Find where the given text appears and provide that cell's center as [X, Y] coordinate. 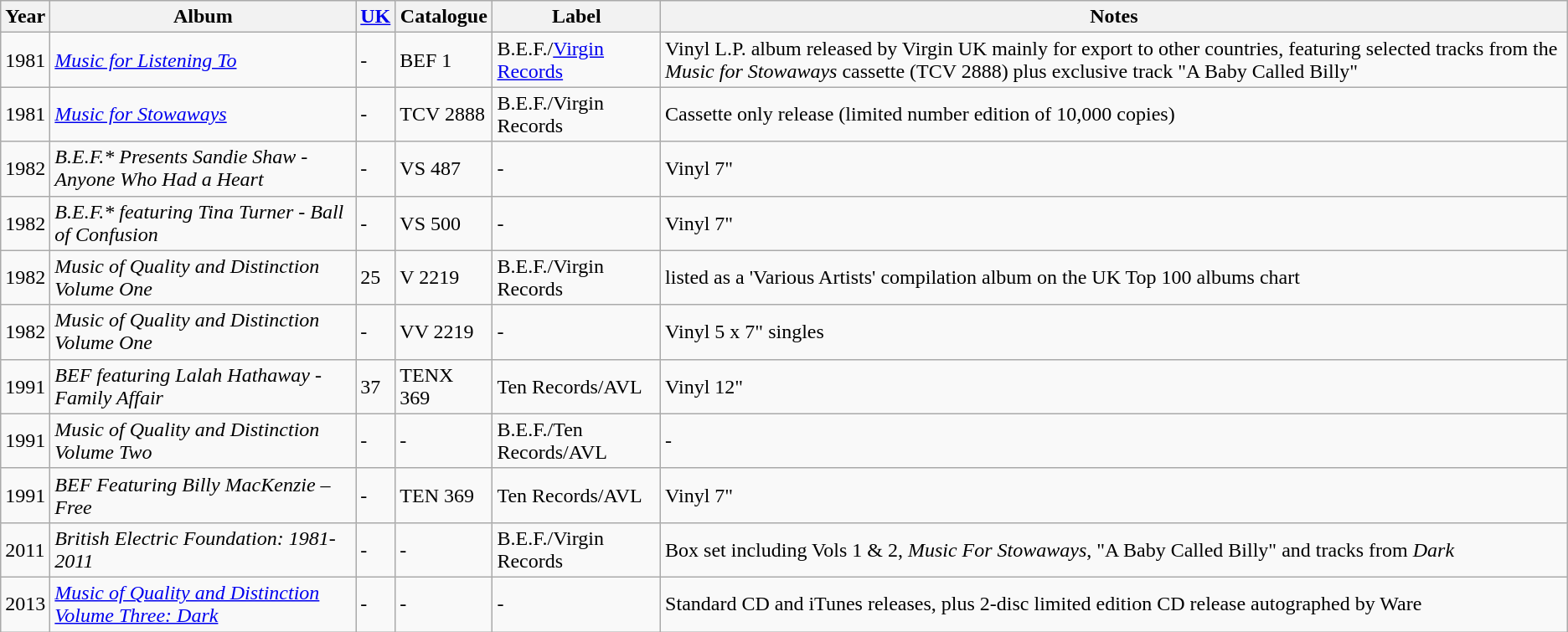
UK [375, 17]
British Electric Foundation: 1981-2011 [203, 549]
Year [25, 17]
Standard CD and iTunes releases, plus 2-disc limited edition CD release autographed by Ware [1114, 604]
VS 500 [444, 223]
listed as a 'Various Artists' compilation album on the UK Top 100 albums chart [1114, 278]
Music of Quality and Distinction Volume Three: Dark [203, 604]
Music for Stowaways [203, 114]
Notes [1114, 17]
B.E.F.* Presents Sandie Shaw - Anyone Who Had a Heart [203, 169]
Music of Quality and Distinction Volume Two [203, 440]
VV 2219 [444, 331]
TCV 2888 [444, 114]
Cassette only release (limited number edition of 10,000 copies) [1114, 114]
Box set including Vols 1 & 2, Music For Stowaways, "A Baby Called Billy" and tracks from Dark [1114, 549]
Label [576, 17]
25 [375, 278]
BEF 1 [444, 60]
Vinyl 5 x 7" singles [1114, 331]
BEF featuring Lalah Hathaway - Family Affair [203, 387]
2013 [25, 604]
TENX 369 [444, 387]
2011 [25, 549]
B.E.F.* featuring Tina Turner - Ball of Confusion [203, 223]
BEF Featuring Billy MacKenzie – Free [203, 496]
Catalogue [444, 17]
Vinyl 12" [1114, 387]
B.E.F./Ten Records/AVL [576, 440]
37 [375, 387]
TEN 369 [444, 496]
Album [203, 17]
V 2219 [444, 278]
VS 487 [444, 169]
Music for Listening To [203, 60]
